Extract the (x, y) coordinate from the center of the cell holding the provided text.  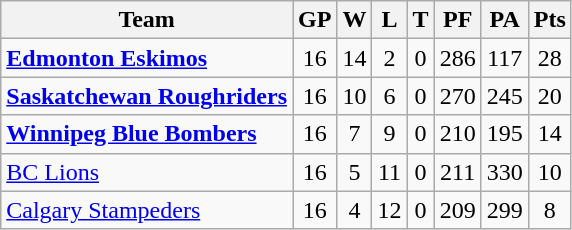
T (420, 20)
299 (504, 210)
4 (354, 210)
28 (550, 58)
BC Lions (147, 172)
2 (390, 58)
Winnipeg Blue Bombers (147, 134)
Team (147, 20)
330 (504, 172)
PA (504, 20)
270 (458, 96)
Edmonton Eskimos (147, 58)
Pts (550, 20)
W (354, 20)
210 (458, 134)
5 (354, 172)
7 (354, 134)
Calgary Stampeders (147, 210)
L (390, 20)
6 (390, 96)
11 (390, 172)
Saskatchewan Roughriders (147, 96)
PF (458, 20)
286 (458, 58)
9 (390, 134)
8 (550, 210)
211 (458, 172)
195 (504, 134)
209 (458, 210)
12 (390, 210)
GP (315, 20)
117 (504, 58)
20 (550, 96)
245 (504, 96)
